For the text-containing cell, return its midpoint in (X, Y) coordinate format. 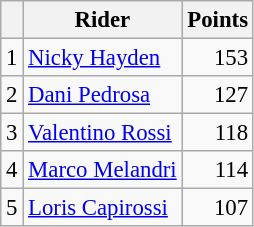
Dani Pedrosa (102, 95)
Loris Capirossi (102, 208)
127 (218, 95)
Nicky Hayden (102, 58)
153 (218, 58)
Points (218, 20)
1 (12, 58)
Rider (102, 20)
Valentino Rossi (102, 133)
2 (12, 95)
4 (12, 170)
3 (12, 133)
118 (218, 133)
107 (218, 208)
114 (218, 170)
5 (12, 208)
Marco Melandri (102, 170)
